Output the [X, Y] coordinate of the center of the cell containing the given text.  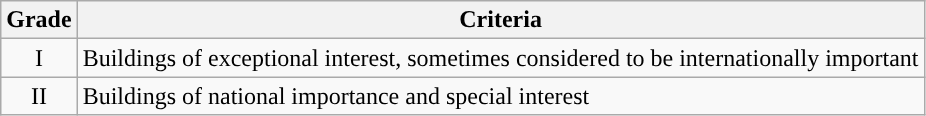
Buildings of national importance and special interest [500, 96]
Buildings of exceptional interest, sometimes considered to be internationally important [500, 58]
Grade [39, 20]
I [39, 58]
II [39, 96]
Criteria [500, 20]
